Locate the cell with the specified text and output its [X, Y] center coordinate. 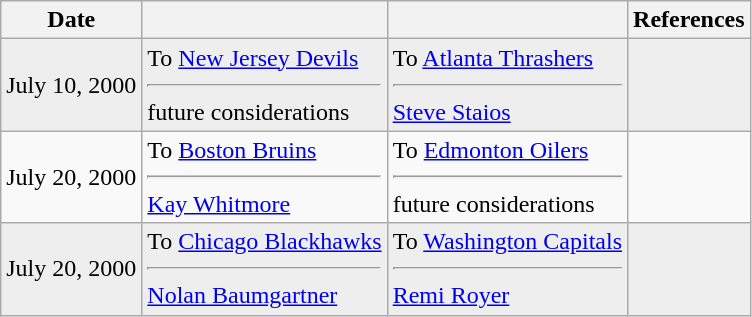
To Washington CapitalsRemi Royer [507, 269]
To New Jersey Devilsfuture considerations [264, 85]
Date [72, 20]
July 10, 2000 [72, 85]
To Boston BruinsKay Whitmore [264, 177]
To Chicago BlackhawksNolan Baumgartner [264, 269]
References [690, 20]
To Atlanta ThrashersSteve Staios [507, 85]
To Edmonton Oilersfuture considerations [507, 177]
